Provide the [X, Y] coordinate of the cell's center where the given text is located.  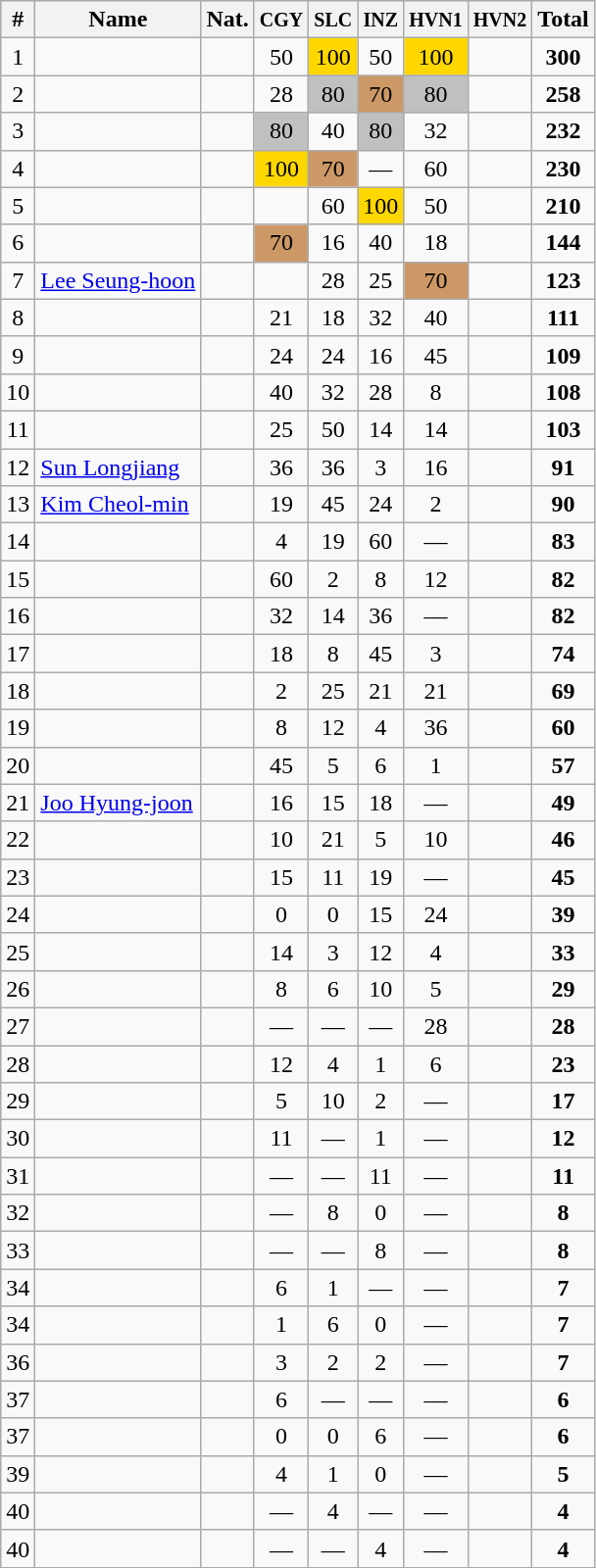
Joo Hyung-joon [118, 803]
Nat. [227, 20]
Lee Seung-hoon [118, 280]
91 [564, 467]
57 [564, 765]
83 [564, 542]
INZ [380, 20]
109 [564, 355]
210 [564, 206]
HVN1 [436, 20]
103 [564, 429]
HVN2 [500, 20]
232 [564, 131]
258 [564, 94]
SLC [333, 20]
Total [564, 20]
230 [564, 169]
13 [18, 505]
123 [564, 280]
74 [564, 654]
144 [564, 243]
Name [118, 20]
27 [18, 1026]
9 [18, 355]
111 [564, 318]
CGY [281, 20]
Kim Cheol-min [118, 505]
108 [564, 392]
# [18, 20]
49 [564, 803]
22 [18, 840]
31 [18, 1176]
26 [18, 989]
90 [564, 505]
69 [564, 691]
300 [564, 57]
20 [18, 765]
Sun Longjiang [118, 467]
30 [18, 1139]
46 [564, 840]
